From the cell containing the given text, extract its center point as [X, Y] coordinate. 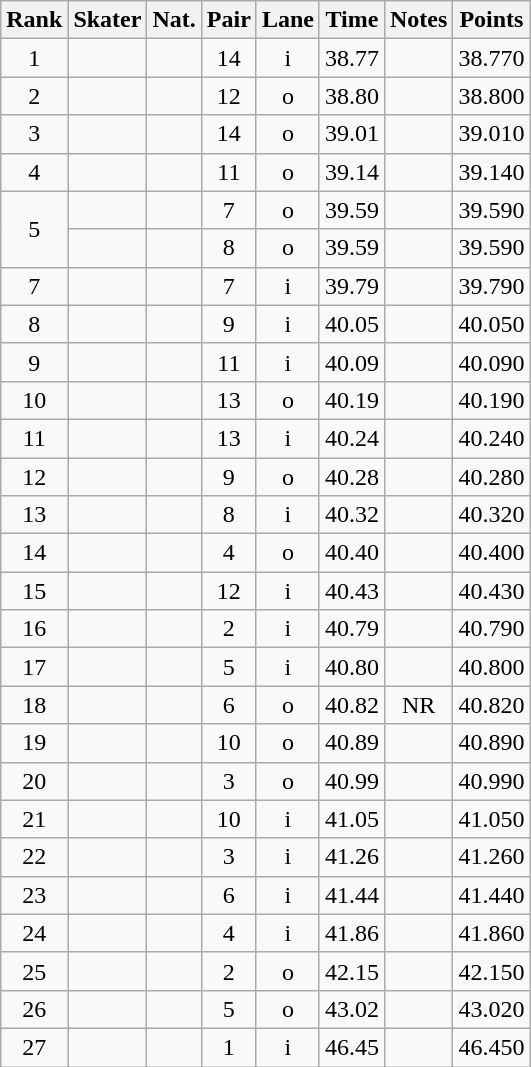
38.77 [352, 58]
39.79 [352, 286]
41.050 [492, 819]
39.01 [352, 134]
39.14 [352, 172]
Skater [108, 20]
40.320 [492, 515]
40.280 [492, 477]
40.24 [352, 438]
16 [34, 629]
41.260 [492, 857]
40.050 [492, 324]
40.79 [352, 629]
Points [492, 20]
40.190 [492, 400]
46.450 [492, 1047]
40.80 [352, 667]
25 [34, 971]
40.05 [352, 324]
40.240 [492, 438]
41.26 [352, 857]
20 [34, 781]
39.010 [492, 134]
42.150 [492, 971]
41.86 [352, 933]
21 [34, 819]
Lane [288, 20]
Pair [228, 20]
40.40 [352, 553]
41.05 [352, 819]
17 [34, 667]
46.45 [352, 1047]
39.790 [492, 286]
19 [34, 743]
39.140 [492, 172]
23 [34, 895]
40.99 [352, 781]
40.19 [352, 400]
41.44 [352, 895]
Notes [418, 20]
40.890 [492, 743]
26 [34, 1009]
40.28 [352, 477]
18 [34, 705]
Time [352, 20]
40.790 [492, 629]
43.02 [352, 1009]
40.89 [352, 743]
41.860 [492, 933]
38.770 [492, 58]
27 [34, 1047]
40.82 [352, 705]
40.800 [492, 667]
24 [34, 933]
22 [34, 857]
40.09 [352, 362]
40.430 [492, 591]
40.820 [492, 705]
42.15 [352, 971]
15 [34, 591]
Nat. [174, 20]
43.020 [492, 1009]
40.43 [352, 591]
38.80 [352, 96]
40.400 [492, 553]
NR [418, 705]
40.090 [492, 362]
41.440 [492, 895]
38.800 [492, 96]
40.32 [352, 515]
40.990 [492, 781]
Rank [34, 20]
